Return the [X, Y] coordinate for the center point of the cell that contains the specified text.  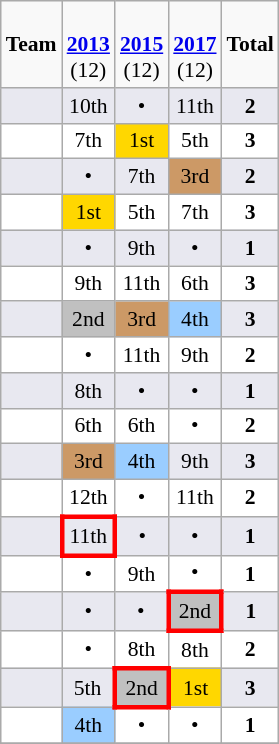
Team [32, 44]
2015(12) [142, 44]
2013(12) [88, 44]
12th [88, 498]
10th [88, 106]
Total [250, 44]
2017(12) [194, 44]
